Return the (x, y) coordinate for the center point of the cell that contains the specified text.  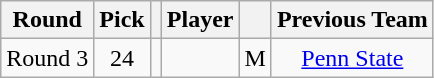
M (255, 58)
Previous Team (352, 20)
Round 3 (48, 58)
Round (48, 20)
Player (200, 20)
Pick (122, 20)
Penn State (352, 58)
24 (122, 58)
